Provide the [X, Y] coordinate of the cell's center where the given text is located.  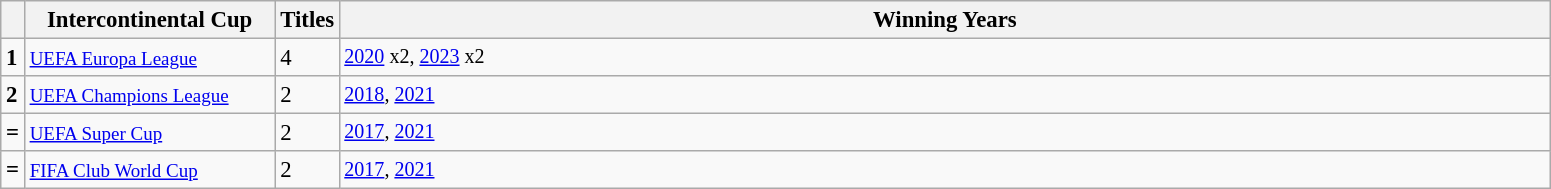
2018, 2021 [946, 95]
2020 x2, 2023 x2 [946, 58]
FIFA Club World Cup [150, 170]
1 [13, 58]
UEFA Europa League [150, 58]
UEFA Super Cup [150, 133]
Winning Years [946, 20]
Intercontinental Cup [150, 20]
4 [308, 58]
Titles [308, 20]
UEFA Champions League [150, 95]
